Capture the cell that displays the provided text and extract its [x, y] central coordinate. 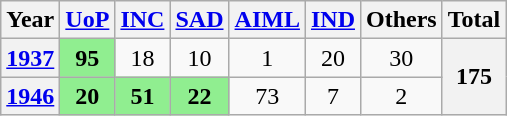
1 [267, 58]
Year [30, 20]
175 [474, 77]
22 [200, 96]
73 [267, 96]
30 [402, 58]
Total [474, 20]
UoP [88, 20]
10 [200, 58]
IND [332, 20]
2 [402, 96]
1946 [30, 96]
SAD [200, 20]
51 [142, 96]
18 [142, 58]
INC [142, 20]
Others [402, 20]
95 [88, 58]
1937 [30, 58]
AIML [267, 20]
7 [332, 96]
